For the text-containing cell, return its midpoint in [x, y] coordinate format. 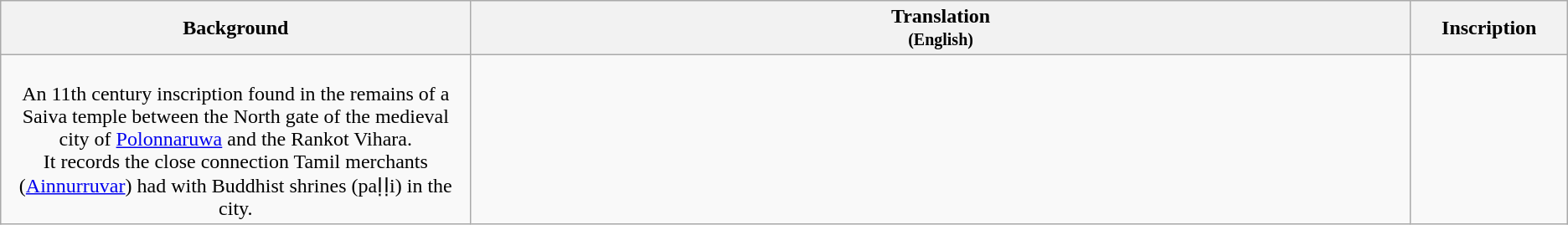
Translation(English) [941, 28]
Background [236, 28]
Inscription [1489, 28]
